Capture the cell that displays the provided text and extract its [x, y] central coordinate. 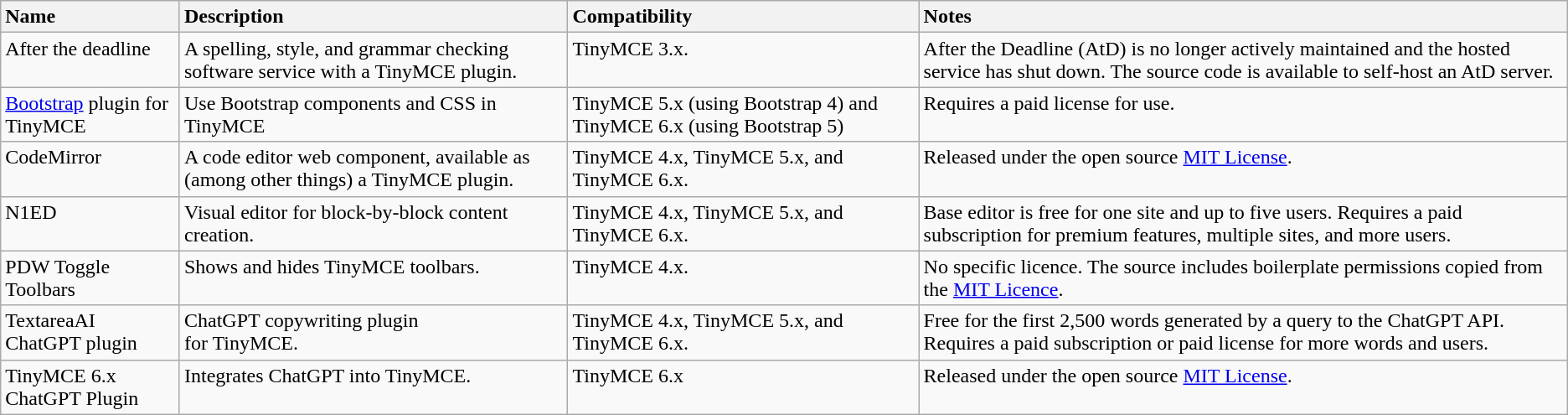
Visual editor for block-by-block content creation. [374, 223]
TinyMCE 6.x ChatGPT Plugin [90, 387]
TinyMCE 3.x. [744, 60]
A spelling, style, and grammar checking software service with a TinyMCE plugin. [374, 60]
After the deadline [90, 60]
Notes [1243, 17]
Free for the first 2,500 words generated by a query to the ChatGPT API. Requires a paid subscription or paid license for more words and users. [1243, 332]
Use Bootstrap components and CSS in TinyMCE [374, 114]
Base editor is free for one site and up to five users. Requires a paid subscription for premium features, multiple sites, and more users. [1243, 223]
Bootstrap plugin for TinyMCE [90, 114]
Description [374, 17]
Integrates ChatGPT into TinyMCE. [374, 387]
No specific licence. The source includes boilerplate permissions copied from the MIT Licence. [1243, 278]
Compatibility [744, 17]
Requires a paid license for use. [1243, 114]
A code editor web component, available as (among other things) a TinyMCE plugin. [374, 169]
CodeMirror [90, 169]
Shows and hides TinyMCE toolbars. [374, 278]
TextareaAI ChatGPT plugin [90, 332]
Name [90, 17]
TinyMCE 4.x. [744, 278]
TinyMCE 5.x (using Bootstrap 4) and TinyMCE 6.x (using Bootstrap 5) [744, 114]
PDW Toggle Toolbars [90, 278]
TinyMCE 6.x [744, 387]
ChatGPT copywriting pluginfor TinyMCE. [374, 332]
N1ED [90, 223]
